Identify which cell holds the provided text, then report its [X, Y] central coordinate. 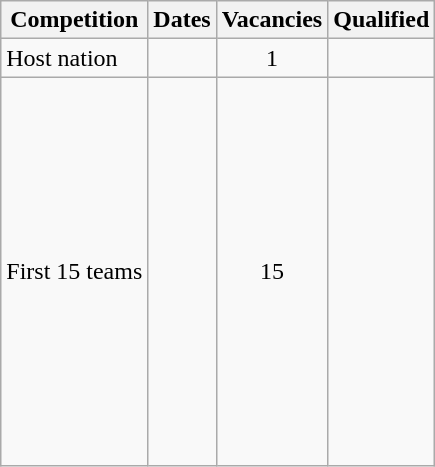
Dates [182, 20]
Vacancies [272, 20]
Qualified [382, 20]
15 [272, 272]
Host nation [74, 58]
1 [272, 58]
Competition [74, 20]
First 15 teams [74, 272]
